Pinpoint the cell where the given text exists, returning its (x, y) midpoint coordinate. 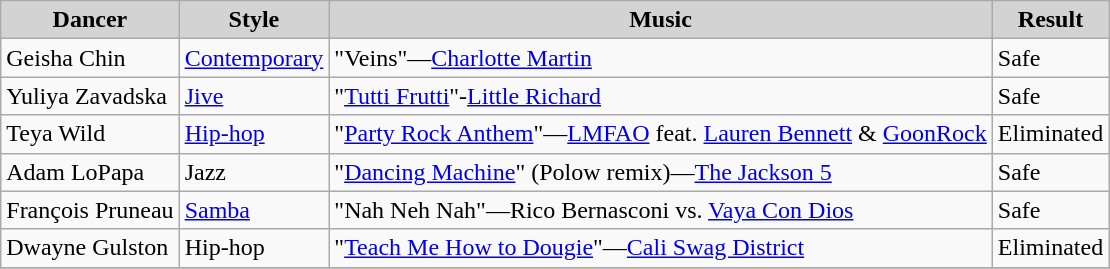
"Dancing Machine" (Polow remix)—The Jackson 5 (660, 172)
François Pruneau (90, 210)
Result (1050, 20)
Jazz (254, 172)
Dwayne Gulston (90, 248)
Style (254, 20)
Contemporary (254, 58)
"Party Rock Anthem"—LMFAO feat. Lauren Bennett & GoonRock (660, 134)
Teya Wild (90, 134)
Yuliya Zavadska (90, 96)
Adam LoPapa (90, 172)
Jive (254, 96)
"Veins"—Charlotte Martin (660, 58)
Geisha Chin (90, 58)
Music (660, 20)
"Nah Neh Nah"—Rico Bernasconi vs. Vaya Con Dios (660, 210)
Samba (254, 210)
"Tutti Frutti"-Little Richard (660, 96)
Dancer (90, 20)
"Teach Me How to Dougie"—Cali Swag District (660, 248)
